Search for the cell housing the specified text and yield its [X, Y] center coordinate. 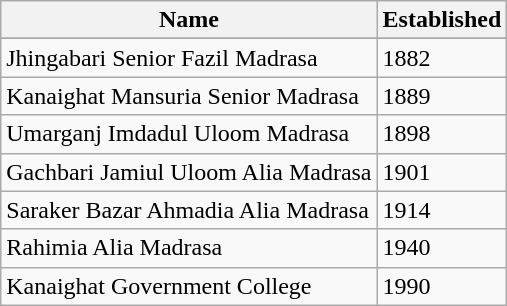
1940 [442, 248]
1882 [442, 58]
Name [189, 20]
Kanaighat Mansuria Senior Madrasa [189, 96]
Rahimia Alia Madrasa [189, 248]
Kanaighat Government College [189, 286]
1990 [442, 286]
1914 [442, 210]
Established [442, 20]
1901 [442, 172]
1898 [442, 134]
Umarganj Imdadul Uloom Madrasa [189, 134]
Jhingabari Senior Fazil Madrasa [189, 58]
1889 [442, 96]
Saraker Bazar Ahmadia Alia Madrasa [189, 210]
Gachbari Jamiul Uloom Alia Madrasa [189, 172]
